Provide the [x, y] coordinate of the cell's center where the given text is located.  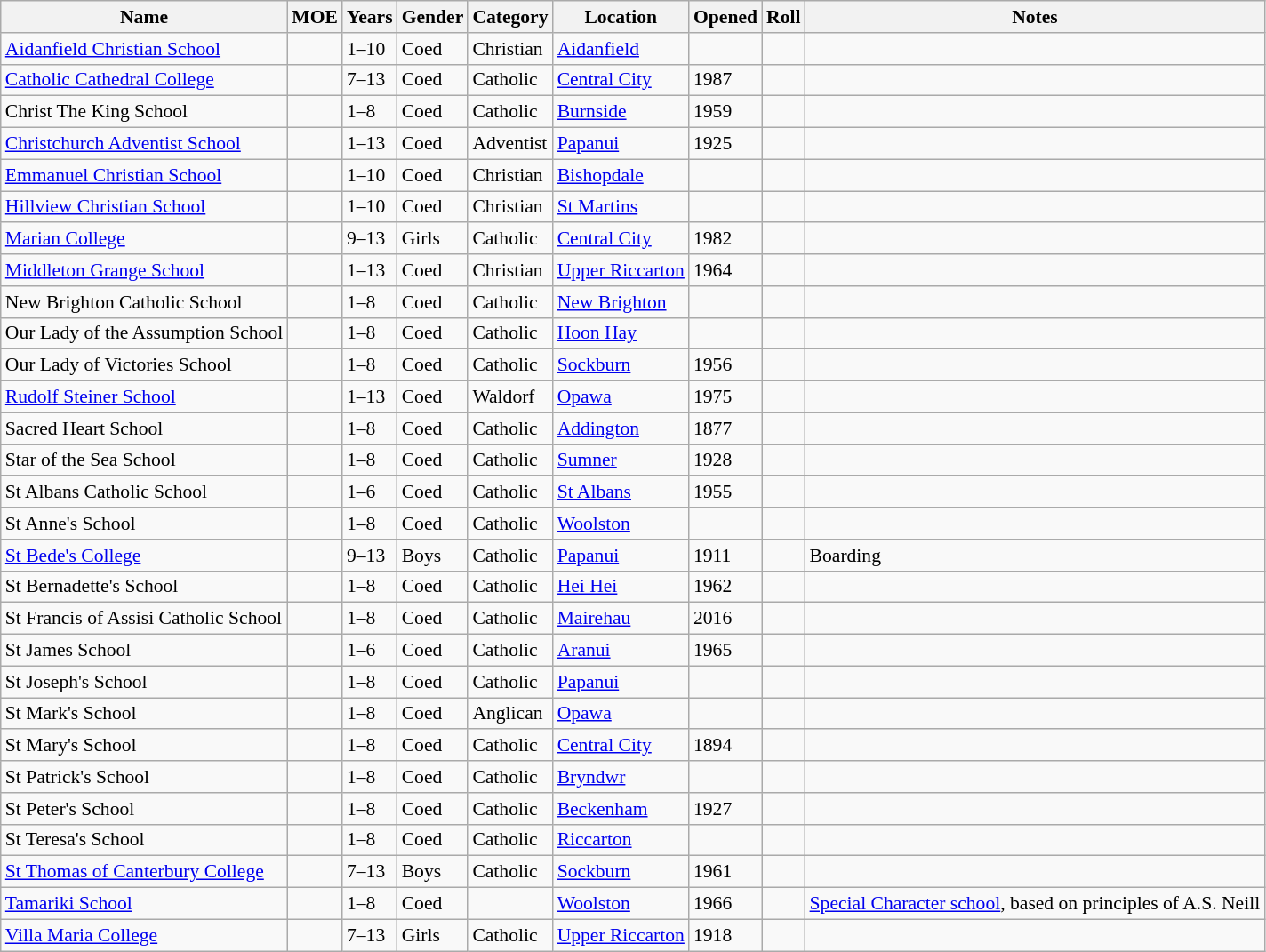
1964 [725, 270]
Tamariki School [144, 904]
Adventist [510, 144]
St Bernadette's School [144, 587]
Name [144, 17]
Waldorf [510, 397]
Location [621, 17]
1959 [725, 112]
MOE [315, 17]
St Joseph's School [144, 682]
St Teresa's School [144, 840]
Bryndwr [621, 777]
Category [510, 17]
1982 [725, 239]
1928 [725, 460]
St Mary's School [144, 746]
Years [370, 17]
Aidanfield Christian School [144, 49]
St Bede's College [144, 556]
Emmanuel Christian School [144, 175]
St James School [144, 651]
St Albans Catholic School [144, 492]
Aranui [621, 651]
1961 [725, 872]
Hoon Hay [621, 333]
1955 [725, 492]
1927 [725, 809]
Our Lady of the Assumption School [144, 333]
Boarding [1035, 556]
1894 [725, 746]
1965 [725, 651]
Christ The King School [144, 112]
Aidanfield [621, 49]
Special Character school, based on principles of A.S. Neill [1035, 904]
St Albans [621, 492]
Addington [621, 428]
1962 [725, 587]
1987 [725, 80]
St Martins [621, 207]
Hei Hei [621, 587]
1966 [725, 904]
St Mark's School [144, 714]
1877 [725, 428]
St Francis of Assisi Catholic School [144, 619]
2016 [725, 619]
1918 [725, 935]
Beckenham [621, 809]
New Brighton [621, 302]
Villa Maria College [144, 935]
1911 [725, 556]
1956 [725, 365]
New Brighton Catholic School [144, 302]
St Patrick's School [144, 777]
Middleton Grange School [144, 270]
Star of the Sea School [144, 460]
Opened [725, 17]
St Thomas of Canterbury College [144, 872]
Catholic Cathedral College [144, 80]
Notes [1035, 17]
Sumner [621, 460]
Marian College [144, 239]
Roll [784, 17]
1975 [725, 397]
Riccarton [621, 840]
Christchurch Adventist School [144, 144]
Hillview Christian School [144, 207]
St Peter's School [144, 809]
1925 [725, 144]
St Anne's School [144, 524]
Sacred Heart School [144, 428]
Bishopdale [621, 175]
Gender [433, 17]
Mairehau [621, 619]
Our Lady of Victories School [144, 365]
Anglican [510, 714]
Rudolf Steiner School [144, 397]
Burnside [621, 112]
